Pinpoint the cell where the given text exists, returning its [x, y] midpoint coordinate. 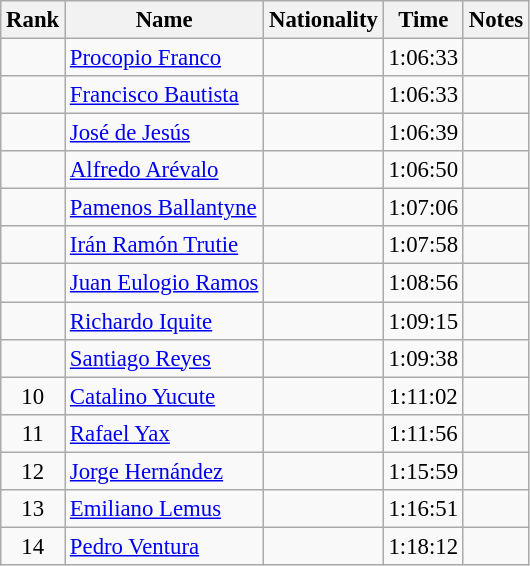
11 [33, 433]
1:06:50 [423, 170]
Francisco Bautista [164, 95]
Catalino Yucute [164, 396]
14 [33, 546]
1:11:02 [423, 396]
Santiago Reyes [164, 358]
1:15:59 [423, 471]
1:08:56 [423, 283]
1:07:58 [423, 245]
1:11:56 [423, 433]
Notes [496, 20]
Emiliano Lemus [164, 509]
1:18:12 [423, 546]
Alfredo Arévalo [164, 170]
Pedro Ventura [164, 546]
13 [33, 509]
Richardo Iquite [164, 321]
Rank [33, 20]
1:07:06 [423, 208]
Juan Eulogio Ramos [164, 283]
1:09:15 [423, 321]
José de Jesús [164, 133]
Procopio Franco [164, 58]
10 [33, 396]
12 [33, 471]
Rafael Yax [164, 433]
1:06:39 [423, 133]
1:16:51 [423, 509]
Name [164, 20]
1:09:38 [423, 358]
Nationality [324, 20]
Irán Ramón Trutie [164, 245]
Time [423, 20]
Jorge Hernández [164, 471]
Pamenos Ballantyne [164, 208]
